Detect which cell encompasses the target text, then output its (X, Y) center coordinate. 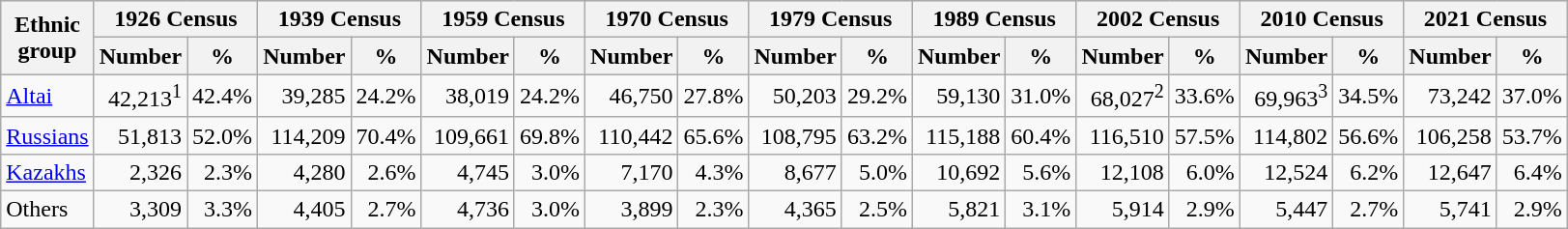
5,821 (958, 210)
2.6% (386, 172)
1959 Census (502, 19)
3.1% (1041, 210)
29.2% (877, 97)
1970 Census (667, 19)
Others (47, 210)
4,280 (304, 172)
6.4% (1532, 172)
106,258 (1450, 135)
3.3% (222, 210)
70.4% (386, 135)
42,2131 (140, 97)
38,019 (468, 97)
5,741 (1450, 210)
2002 Census (1157, 19)
53.7% (1532, 135)
114,802 (1286, 135)
2.5% (877, 210)
37.0% (1532, 97)
110,442 (632, 135)
33.6% (1204, 97)
1979 Census (831, 19)
3,899 (632, 210)
109,661 (468, 135)
114,209 (304, 135)
12,108 (1123, 172)
5.0% (877, 172)
6.0% (1204, 172)
Altai (47, 97)
1939 Census (340, 19)
27.8% (713, 97)
5,447 (1286, 210)
116,510 (1123, 135)
1989 Census (993, 19)
12,647 (1450, 172)
4,736 (468, 210)
2010 Census (1322, 19)
Russians (47, 135)
2021 Census (1486, 19)
34.5% (1368, 97)
5.6% (1041, 172)
52.0% (222, 135)
63.2% (877, 135)
12,524 (1286, 172)
115,188 (958, 135)
Ethnicgroup (47, 38)
73,242 (1450, 97)
68,0272 (1123, 97)
56.6% (1368, 135)
4,365 (795, 210)
46,750 (632, 97)
1926 Census (176, 19)
2,326 (140, 172)
Kazakhs (47, 172)
4,745 (468, 172)
42.4% (222, 97)
69.8% (549, 135)
4,405 (304, 210)
8,677 (795, 172)
6.2% (1368, 172)
3,309 (140, 210)
69,9633 (1286, 97)
7,170 (632, 172)
108,795 (795, 135)
39,285 (304, 97)
50,203 (795, 97)
31.0% (1041, 97)
5,914 (1123, 210)
59,130 (958, 97)
4.3% (713, 172)
65.6% (713, 135)
51,813 (140, 135)
10,692 (958, 172)
60.4% (1041, 135)
57.5% (1204, 135)
